Identify which cell holds the provided text, then report its [X, Y] central coordinate. 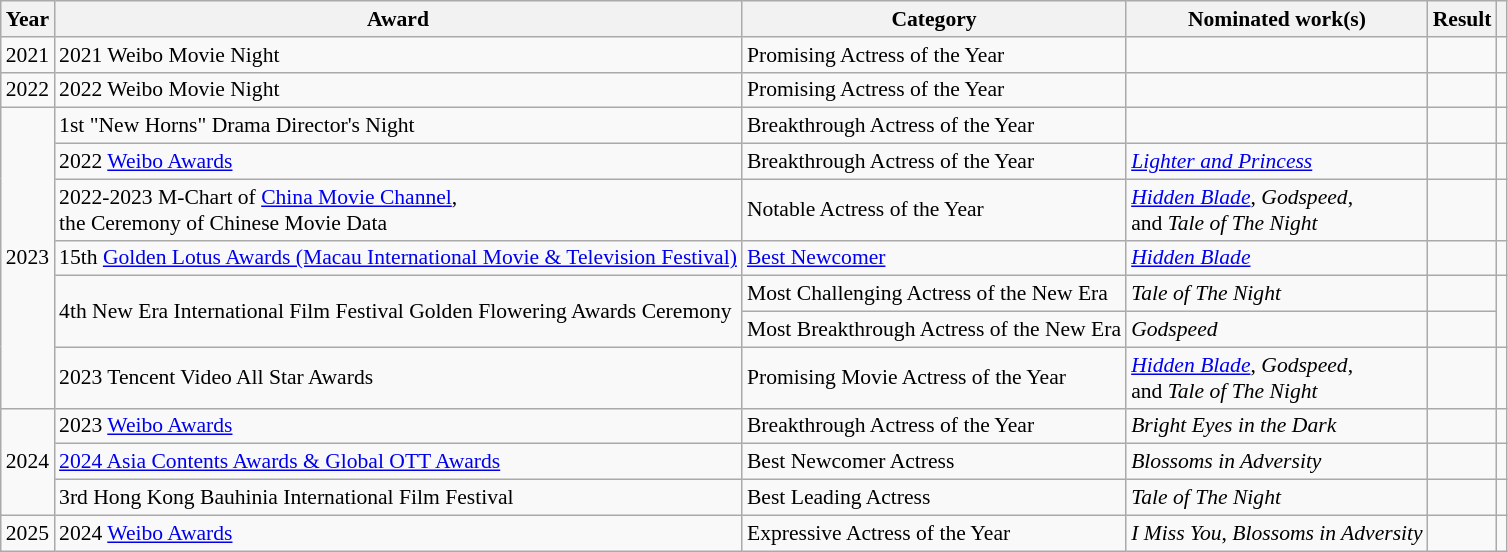
Godspeed [1277, 330]
Award [398, 19]
2025 [28, 533]
Most Challenging Actress of the New Era [934, 294]
Most Breakthrough Actress of the New Era [934, 330]
2021 [28, 55]
I Miss You, Blossoms in Adversity [1277, 533]
Result [1462, 19]
Lighter and Princess [1277, 162]
Best Leading Actress [934, 498]
2022-2023 M-Chart of China Movie Channel, the Ceremony of Chinese Movie Data [398, 210]
Notable Actress of the Year [934, 210]
1st "New Horns" Drama Director's Night [398, 126]
2024 Asia Contents Awards & Global OTT Awards [398, 462]
Expressive Actress of the Year [934, 533]
2021 Weibo Movie Night [398, 55]
Year [28, 19]
15th Golden Lotus Awards (Macau International Movie & Television Festival) [398, 258]
4th New Era International Film Festival Golden Flowering Awards Ceremony [398, 312]
2023 Tencent Video All Star Awards [398, 378]
Best Newcomer Actress [934, 462]
Category [934, 19]
2022 Weibo Movie Night [398, 90]
Best Newcomer [934, 258]
2024 [28, 462]
2024 Weibo Awards [398, 533]
Bright Eyes in the Dark [1277, 426]
Hidden Blade [1277, 258]
2022 [28, 90]
2022 Weibo Awards [398, 162]
3rd Hong Kong Bauhinia International Film Festival [398, 498]
2023 [28, 258]
Blossoms in Adversity [1277, 462]
Nominated work(s) [1277, 19]
2023 Weibo Awards [398, 426]
Promising Movie Actress of the Year [934, 378]
